Locate the cell with the specified text and output its (X, Y) center coordinate. 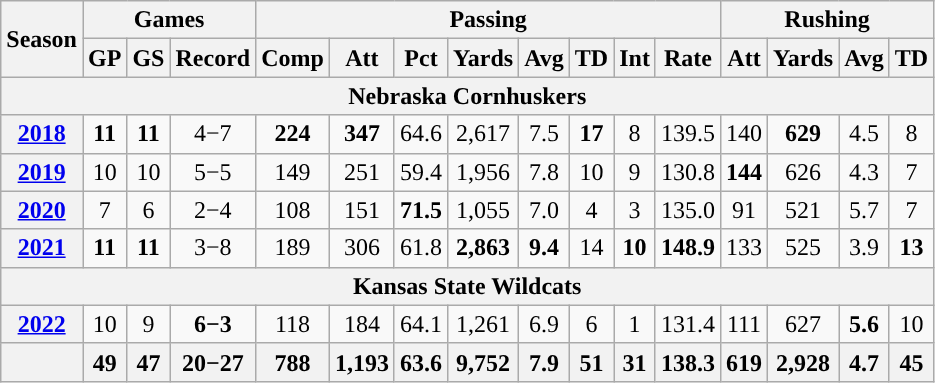
7.8 (544, 172)
788 (293, 362)
2019 (42, 172)
64.6 (420, 134)
1,261 (484, 324)
627 (804, 324)
6−3 (213, 324)
133 (744, 248)
31 (635, 362)
91 (744, 210)
6.9 (544, 324)
184 (362, 324)
Rushing (826, 20)
9,752 (484, 362)
Comp (293, 58)
5.7 (864, 210)
4 (591, 210)
51 (591, 362)
108 (293, 210)
49 (104, 362)
1 (635, 324)
7.0 (544, 210)
4−7 (213, 134)
3 (635, 210)
3.9 (864, 248)
7.9 (544, 362)
140 (744, 134)
9.4 (544, 248)
521 (804, 210)
45 (911, 362)
Games (168, 20)
2020 (42, 210)
149 (293, 172)
Rate (688, 58)
525 (804, 248)
626 (804, 172)
5.6 (864, 324)
13 (911, 248)
347 (362, 134)
138.3 (688, 362)
151 (362, 210)
251 (362, 172)
Kansas State Wildcats (468, 286)
2,617 (484, 134)
118 (293, 324)
47 (148, 362)
2,863 (484, 248)
131.4 (688, 324)
63.6 (420, 362)
14 (591, 248)
130.8 (688, 172)
1,956 (484, 172)
1,193 (362, 362)
Passing (488, 20)
GS (148, 58)
619 (744, 362)
5−5 (213, 172)
148.9 (688, 248)
64.1 (420, 324)
2021 (42, 248)
306 (362, 248)
GP (104, 58)
2−4 (213, 210)
111 (744, 324)
139.5 (688, 134)
2022 (42, 324)
3−8 (213, 248)
629 (804, 134)
Nebraska Cornhuskers (468, 96)
Season (42, 39)
2,928 (804, 362)
Pct (420, 58)
135.0 (688, 210)
Record (213, 58)
71.5 (420, 210)
4.5 (864, 134)
59.4 (420, 172)
4.7 (864, 362)
1,055 (484, 210)
4.3 (864, 172)
189 (293, 248)
7.5 (544, 134)
2018 (42, 134)
20−27 (213, 362)
Int (635, 58)
17 (591, 134)
61.8 (420, 248)
224 (293, 134)
144 (744, 172)
